Determine the [X, Y] coordinate at the center of the cell enclosing the given text.  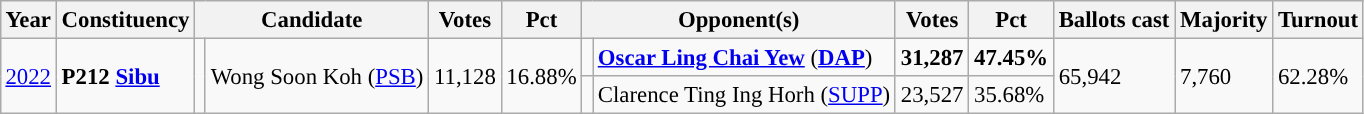
Wong Soon Koh (PSB) [316, 76]
Year [28, 20]
47.45% [1012, 57]
Majority [1224, 20]
62.28% [1318, 76]
65,942 [1114, 76]
Constituency [125, 20]
2022 [28, 76]
Candidate [312, 20]
31,287 [932, 57]
Turnout [1318, 20]
35.68% [1012, 95]
P212 Sibu [125, 76]
Oscar Ling Chai Yew (DAP) [744, 57]
23,527 [932, 95]
7,760 [1224, 76]
16.88% [542, 76]
Opponent(s) [739, 20]
Clarence Ting Ing Horh (SUPP) [744, 95]
11,128 [465, 76]
Ballots cast [1114, 20]
